Detect which cell encompasses the target text, then output its (x, y) center coordinate. 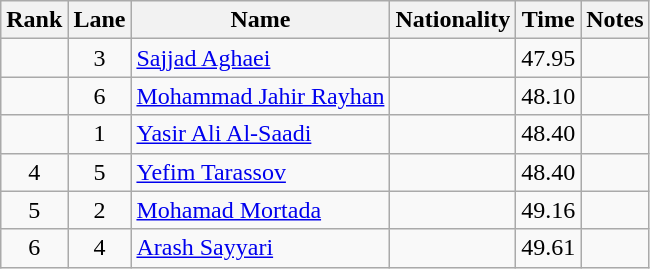
Arash Sayyari (260, 248)
Lane (100, 20)
49.61 (548, 248)
3 (100, 58)
Sajjad Aghaei (260, 58)
Time (548, 20)
2 (100, 210)
Mohamad Mortada (260, 210)
Name (260, 20)
Mohammad Jahir Rayhan (260, 96)
48.10 (548, 96)
Rank (34, 20)
Yasir Ali Al-Saadi (260, 134)
1 (100, 134)
Nationality (453, 20)
47.95 (548, 58)
49.16 (548, 210)
Yefim Tarassov (260, 172)
Notes (615, 20)
